Output the (x, y) coordinate of the center of the cell containing the given text.  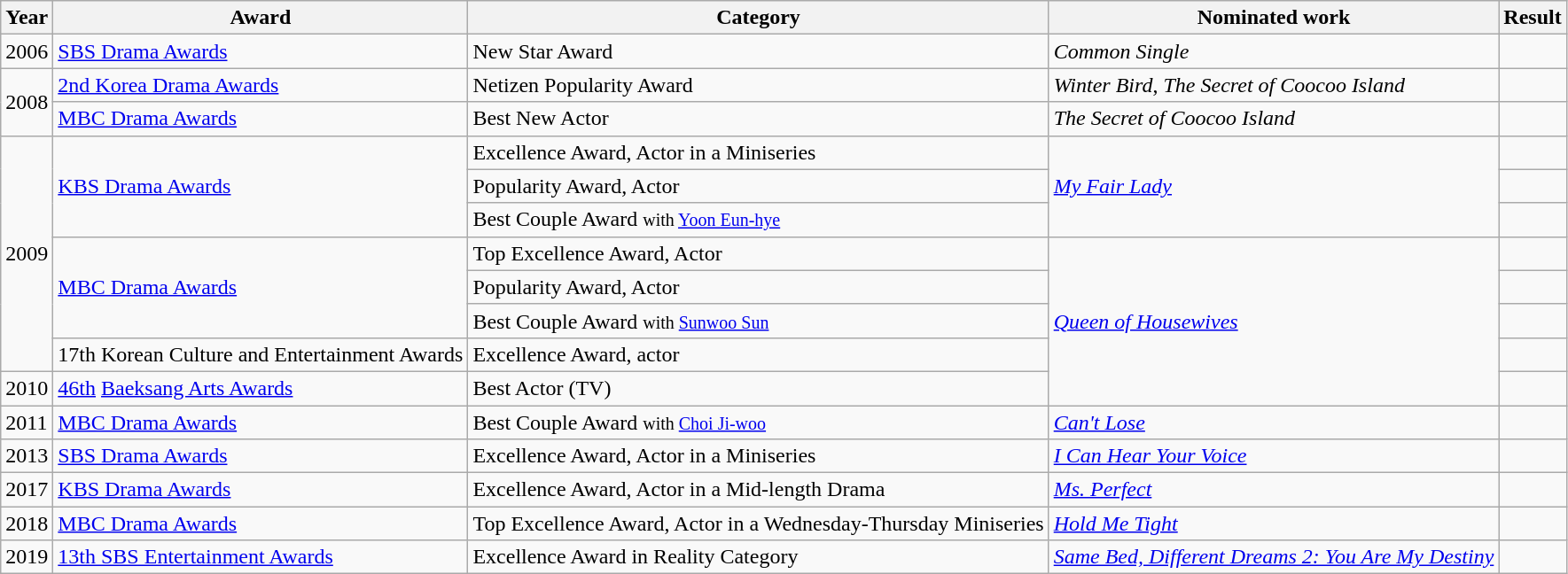
17th Korean Culture and Entertainment Awards (261, 354)
Best Actor (TV) (759, 388)
Category (759, 18)
Netizen Popularity Award (759, 85)
Result (1533, 18)
Excellence Award, actor (759, 354)
2nd Korea Drama Awards (261, 85)
Top Excellence Award, Actor in a Wednesday-Thursday Miniseries (759, 524)
2010 (27, 388)
Best Couple Award with Choi Ji-woo (759, 423)
My Fair Lady (1274, 186)
Best Couple Award with Yoon Eun-hye (759, 220)
2018 (27, 524)
Can't Lose (1274, 423)
2019 (27, 557)
Top Excellence Award, Actor (759, 253)
Excellence Award, Actor in a Mid-length Drama (759, 490)
Year (27, 18)
Best New Actor (759, 119)
Same Bed, Different Dreams 2: You Are My Destiny (1274, 557)
New Star Award (759, 51)
2009 (27, 253)
Award (261, 18)
46th Baeksang Arts Awards (261, 388)
2017 (27, 490)
2006 (27, 51)
2008 (27, 102)
Best Couple Award with Sunwoo Sun (759, 321)
Excellence Award in Reality Category (759, 557)
Nominated work (1274, 18)
The Secret of Coocoo Island (1274, 119)
Winter Bird, The Secret of Coocoo Island (1274, 85)
Ms. Perfect (1274, 490)
Queen of Housewives (1274, 321)
13th SBS Entertainment Awards (261, 557)
Hold Me Tight (1274, 524)
2013 (27, 456)
2011 (27, 423)
Common Single (1274, 51)
I Can Hear Your Voice (1274, 456)
